For the text-containing cell, return its midpoint in (X, Y) coordinate format. 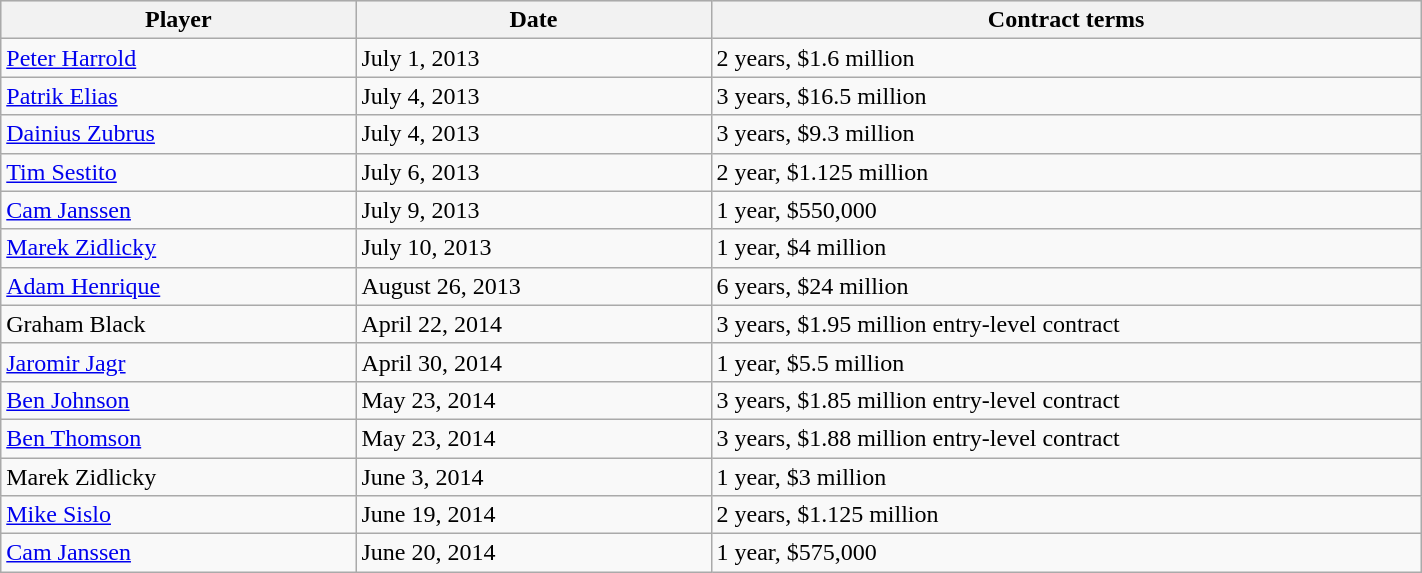
3 years, $1.88 million entry-level contract (1066, 438)
August 26, 2013 (534, 286)
Tim Sestito (178, 172)
Player (178, 20)
3 years, $1.85 million entry-level contract (1066, 400)
July 1, 2013 (534, 58)
3 years, $16.5 million (1066, 96)
2 year, $1.125 million (1066, 172)
Jaromir Jagr (178, 362)
Adam Henrique (178, 286)
1 year, $550,000 (1066, 210)
Ben Thomson (178, 438)
2 years, $1.125 million (1066, 515)
July 9, 2013 (534, 210)
Peter Harrold (178, 58)
July 10, 2013 (534, 248)
Graham Black (178, 324)
Contract terms (1066, 20)
1 year, $3 million (1066, 477)
April 22, 2014 (534, 324)
1 year, $575,000 (1066, 553)
Patrik Elias (178, 96)
Date (534, 20)
June 20, 2014 (534, 553)
June 19, 2014 (534, 515)
Dainius Zubrus (178, 134)
Ben Johnson (178, 400)
June 3, 2014 (534, 477)
April 30, 2014 (534, 362)
3 years, $9.3 million (1066, 134)
6 years, $24 million (1066, 286)
1 year, $5.5 million (1066, 362)
Mike Sislo (178, 515)
July 6, 2013 (534, 172)
2 years, $1.6 million (1066, 58)
1 year, $4 million (1066, 248)
3 years, $1.95 million entry-level contract (1066, 324)
